Provide the [x, y] coordinate of the cell's center where the given text is located.  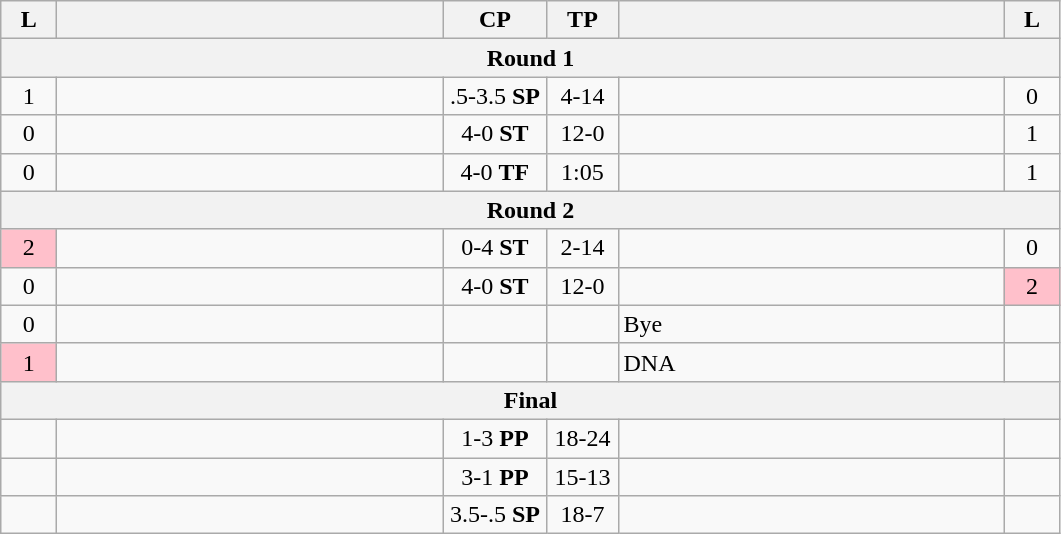
3-1 PP [495, 477]
1:05 [582, 172]
18-7 [582, 515]
0-4 ST [495, 248]
Round 1 [530, 58]
4-0 TF [495, 172]
2-14 [582, 248]
18-24 [582, 438]
15-13 [582, 477]
Round 2 [530, 210]
4-14 [582, 96]
Final [530, 400]
.5-3.5 SP [495, 96]
CP [495, 20]
3.5-.5 SP [495, 515]
TP [582, 20]
DNA [811, 362]
Bye [811, 324]
1-3 PP [495, 438]
